Output the [X, Y] coordinate of the center of the cell containing the given text.  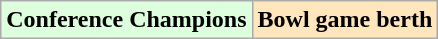
Bowl game berth [345, 20]
Conference Champions [126, 20]
